Return the [X, Y] coordinate for the center point of the cell that contains the specified text.  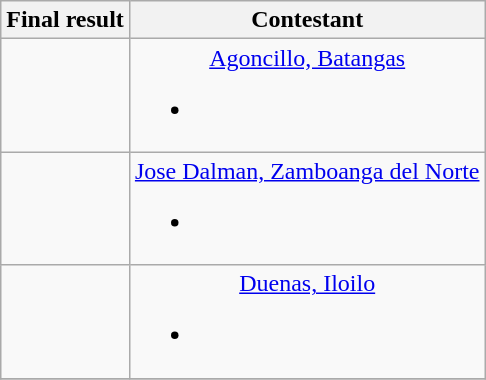
Final result [66, 20]
Agoncillo, Batangas [307, 96]
Jose Dalman, Zamboanga del Norte [307, 208]
Duenas, Iloilo [307, 322]
Contestant [307, 20]
